Return the [X, Y] coordinate for the center point of the cell that contains the specified text.  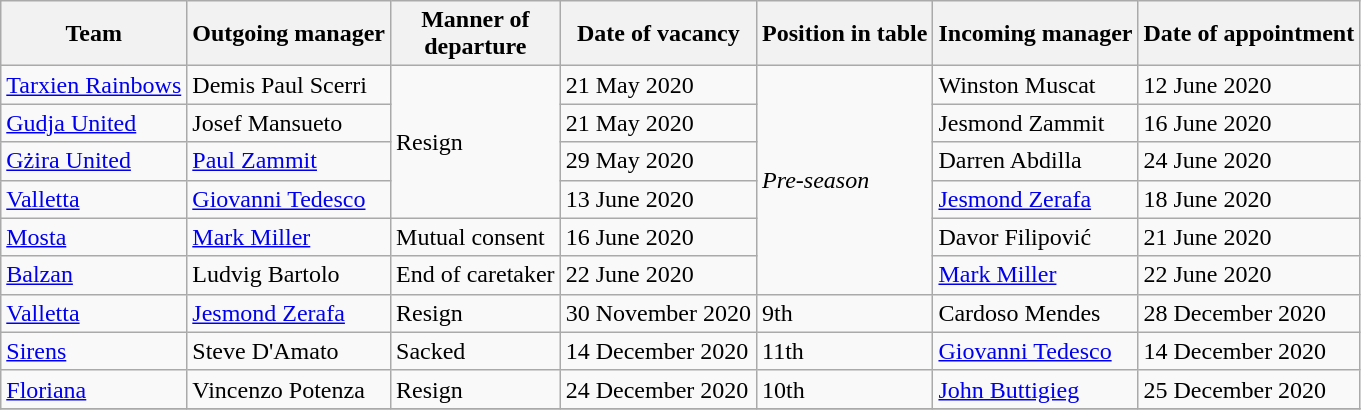
Gżira United [94, 161]
Mosta [94, 237]
10th [845, 389]
Outgoing manager [289, 34]
Jesmond Zammit [1036, 123]
18 June 2020 [1249, 199]
Date of appointment [1249, 34]
Manner ofdeparture [476, 34]
9th [845, 313]
Ludvig Bartolo [289, 275]
Balzan [94, 275]
Vincenzo Potenza [289, 389]
Sirens [94, 351]
Josef Mansueto [289, 123]
Incoming manager [1036, 34]
Demis Paul Scerri [289, 85]
Steve D'Amato [289, 351]
Davor Filipović [1036, 237]
12 June 2020 [1249, 85]
Cardoso Mendes [1036, 313]
28 December 2020 [1249, 313]
30 November 2020 [658, 313]
Mutual consent [476, 237]
13 June 2020 [658, 199]
Team [94, 34]
Date of vacancy [658, 34]
Pre-season [845, 180]
Floriana [94, 389]
Darren Abdilla [1036, 161]
John Buttigieg [1036, 389]
24 December 2020 [658, 389]
Tarxien Rainbows [94, 85]
24 June 2020 [1249, 161]
29 May 2020 [658, 161]
Gudja United [94, 123]
11th [845, 351]
21 June 2020 [1249, 237]
Position in table [845, 34]
Sacked [476, 351]
Paul Zammit [289, 161]
End of caretaker [476, 275]
Winston Muscat [1036, 85]
25 December 2020 [1249, 389]
